Identify which cell holds the provided text, then report its [X, Y] central coordinate. 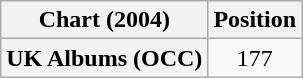
UK Albums (OCC) [104, 58]
Chart (2004) [104, 20]
177 [255, 58]
Position [255, 20]
